Locate the cell with the specified text and output its [x, y] center coordinate. 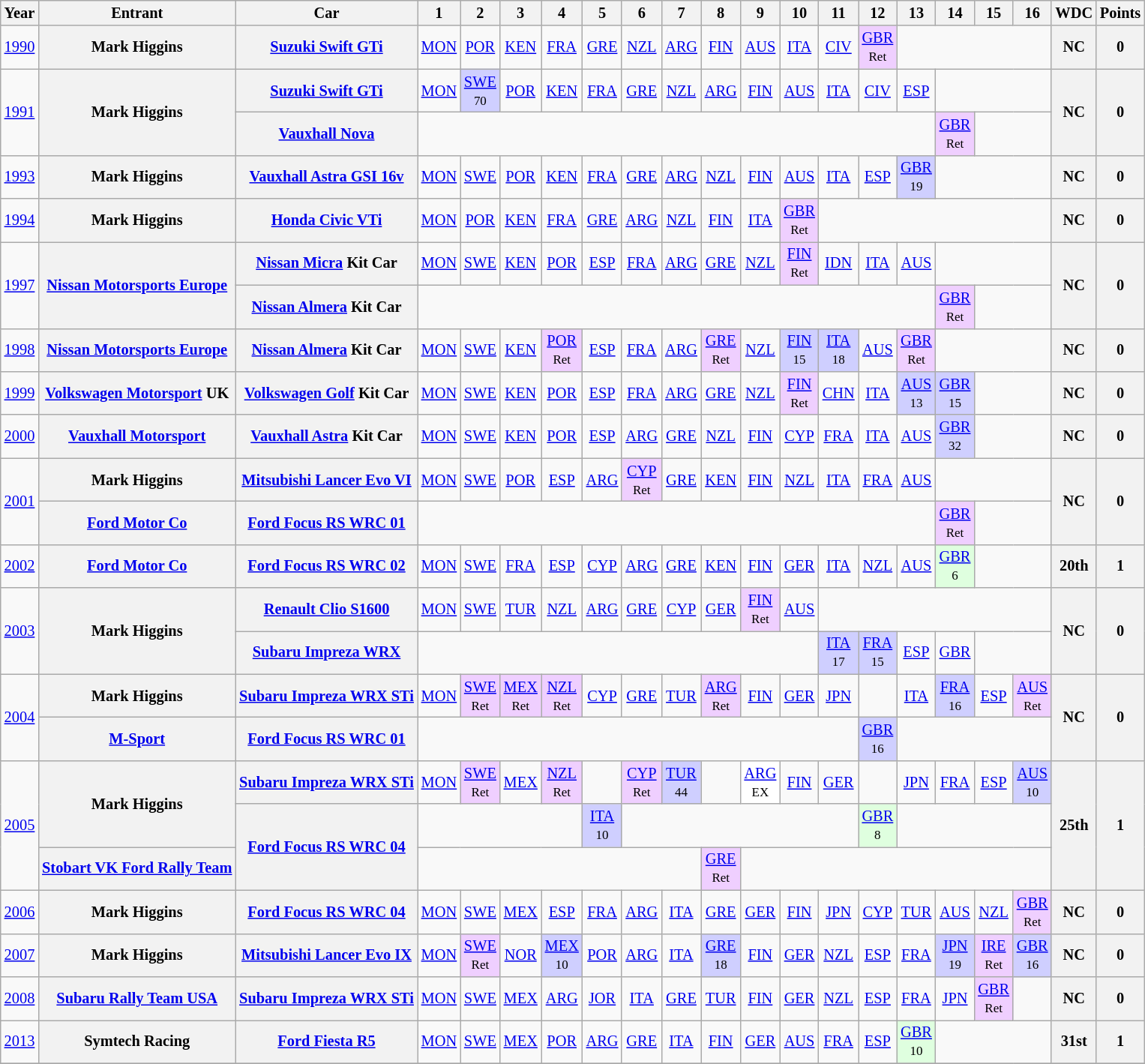
7 [681, 13]
Ford Fiesta R5 [327, 1042]
Stobart VK Ford Rally Team [136, 868]
2013 [19, 1042]
8 [721, 13]
2003 [19, 631]
WDC [1074, 13]
TUR44 [681, 782]
ITA17 [838, 652]
Points [1120, 13]
2004 [19, 717]
M-Sport [136, 739]
25th [1074, 825]
13 [916, 13]
Car [327, 13]
GBR32 [955, 436]
Vauxhall Nova [327, 133]
Subaru Impreza WRX [327, 652]
CHN [838, 393]
2008 [19, 998]
1999 [19, 393]
SWE70 [480, 91]
AUS13 [916, 393]
2005 [19, 825]
1991 [19, 112]
1994 [19, 220]
Year [19, 13]
ARGRet [721, 696]
GBR8 [878, 826]
IRERet [994, 955]
FIN15 [799, 350]
15 [994, 13]
NOR [520, 955]
Volkswagen Motorsport UK [136, 393]
16 [1033, 13]
MEX10 [562, 955]
IDN [838, 263]
2007 [19, 955]
FRA15 [878, 652]
Entrant [136, 13]
9 [760, 13]
MEXRet [520, 696]
Nissan Micra Kit Car [327, 263]
31st [1074, 1042]
Vauxhall Astra Kit Car [327, 436]
AUSRet [1033, 696]
2001 [19, 501]
Renault Clio S1600 [327, 610]
ARGEX [760, 782]
3 [520, 13]
2000 [19, 436]
JPN19 [955, 955]
Ford Focus RS WRC 02 [327, 566]
1997 [19, 285]
Honda Civic VTi [327, 220]
20th [1074, 566]
FRA16 [955, 696]
Symtech Racing [136, 1042]
Mitsubishi Lancer Evo IX [327, 955]
2 [480, 13]
Volkswagen Golf Kit Car [327, 393]
GBR6 [955, 566]
1990 [19, 47]
11 [838, 13]
JOR [603, 998]
1993 [19, 177]
ITA10 [603, 826]
2006 [19, 912]
PORRet [562, 350]
Vauxhall Astra GSI 16v [327, 177]
GBR [955, 652]
Vauxhall Motorsport [136, 436]
14 [955, 13]
Mitsubishi Lancer Evo VI [327, 480]
10 [799, 13]
GBR10 [916, 1042]
GBR15 [955, 393]
12 [878, 13]
1998 [19, 350]
4 [562, 13]
Subaru Rally Team USA [136, 998]
GBR19 [916, 177]
ITA18 [838, 350]
GRE18 [721, 955]
2002 [19, 566]
5 [603, 13]
AUS10 [1033, 782]
6 [642, 13]
